Scan for the cell matching the given text and deliver its [X, Y] coordinate at center. 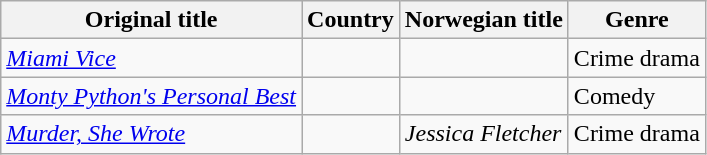
Jessica Fletcher [484, 134]
Country [351, 20]
Comedy [636, 96]
Murder, She Wrote [152, 134]
Norwegian title [484, 20]
Miami Vice [152, 58]
Genre [636, 20]
Original title [152, 20]
Monty Python's Personal Best [152, 96]
